Return [x, y] of the center of cell containing provided text 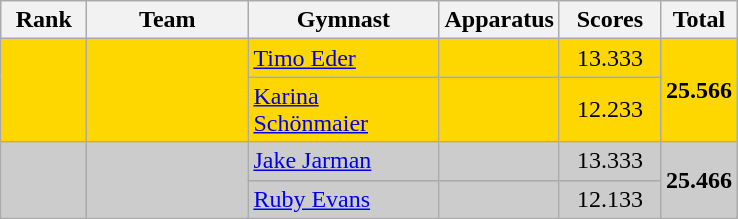
25.566 [698, 90]
25.466 [698, 180]
Karina Schönmaier [344, 110]
12.133 [610, 199]
Ruby Evans [344, 199]
Total [698, 20]
12.233 [610, 110]
Team [168, 20]
Timo Eder [344, 58]
Apparatus [499, 20]
Scores [610, 20]
Jake Jarman [344, 161]
Rank [44, 20]
Gymnast [344, 20]
